Pinpoint the cell where the given text exists, returning its [X, Y] midpoint coordinate. 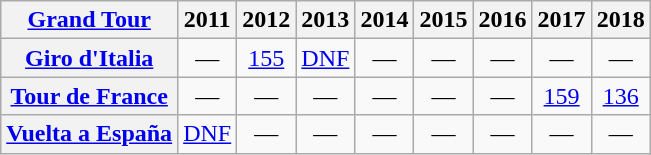
Giro d'Italia [90, 58]
2016 [502, 20]
Grand Tour [90, 20]
2014 [384, 20]
2012 [266, 20]
2018 [620, 20]
Vuelta a España [90, 134]
136 [620, 96]
2011 [208, 20]
2017 [562, 20]
155 [266, 58]
2015 [444, 20]
2013 [326, 20]
159 [562, 96]
Tour de France [90, 96]
